Extract the (x, y) coordinate from the center of the cell holding the provided text.  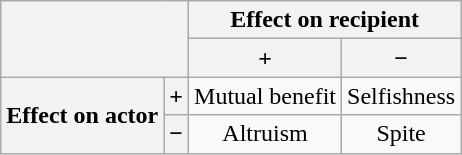
Effect on actor (82, 115)
Altruism (266, 134)
Selfishness (402, 96)
Mutual benefit (266, 96)
Effect on recipient (325, 20)
Spite (402, 134)
